Locate the cell with the specified text and output its [X, Y] center coordinate. 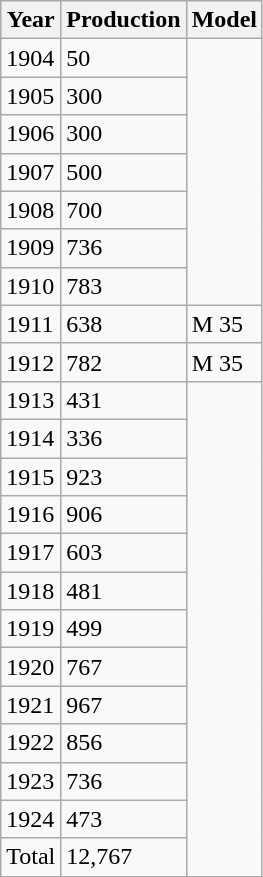
Year [31, 20]
782 [124, 362]
1924 [31, 819]
906 [124, 515]
Production [124, 20]
603 [124, 553]
856 [124, 743]
1921 [31, 705]
1911 [31, 324]
1917 [31, 553]
700 [124, 210]
1919 [31, 629]
431 [124, 400]
1918 [31, 591]
1910 [31, 286]
1908 [31, 210]
336 [124, 438]
Model [224, 20]
967 [124, 705]
Total [31, 857]
499 [124, 629]
923 [124, 477]
12,767 [124, 857]
767 [124, 667]
481 [124, 591]
1912 [31, 362]
638 [124, 324]
1906 [31, 134]
1923 [31, 781]
1920 [31, 667]
1905 [31, 96]
1916 [31, 515]
783 [124, 286]
473 [124, 819]
50 [124, 58]
1914 [31, 438]
500 [124, 172]
1913 [31, 400]
1915 [31, 477]
1904 [31, 58]
1922 [31, 743]
1907 [31, 172]
1909 [31, 248]
